From the cell containing the given text, extract its center point as [X, Y] coordinate. 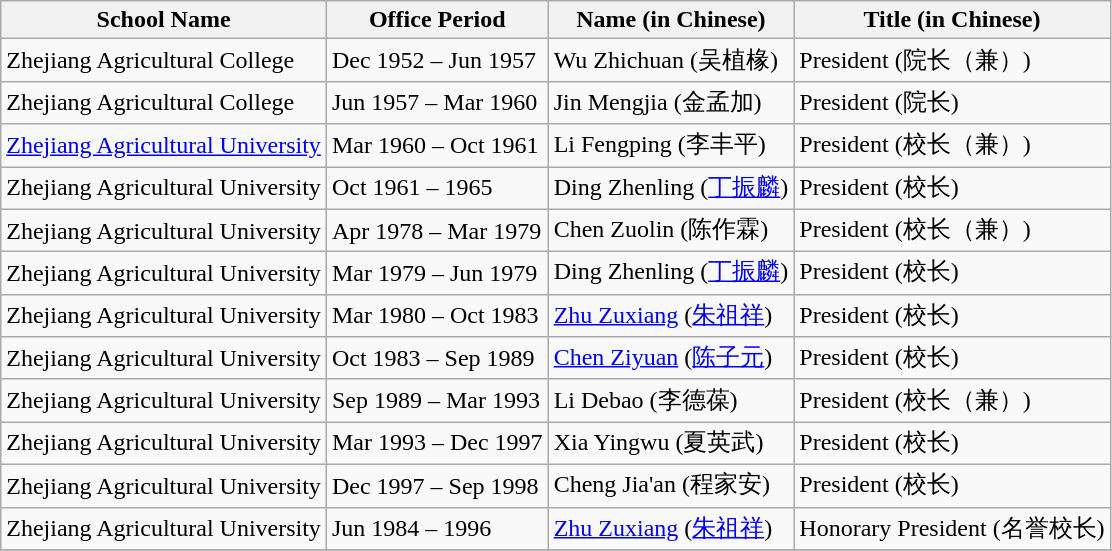
Chen Ziyuan (陈子元) [671, 358]
School Name [164, 20]
Chen Zuolin (陈作霖) [671, 230]
Jun 1957 – Mar 1960 [437, 102]
Oct 1983 – Sep 1989 [437, 358]
Oct 1961 – 1965 [437, 188]
Li Debao (李德葆) [671, 400]
Mar 1960 – Oct 1961 [437, 146]
Honorary President (名誉校长) [952, 528]
Dec 1997 – Sep 1998 [437, 486]
Jin Mengjia (金孟加) [671, 102]
Sep 1989 – Mar 1993 [437, 400]
Jun 1984 – 1996 [437, 528]
Xia Yingwu (夏英武) [671, 444]
Apr 1978 – Mar 1979 [437, 230]
Li Fengping (李丰平) [671, 146]
Mar 1980 – Oct 1983 [437, 316]
President (院长（兼）) [952, 60]
Name (in Chinese) [671, 20]
Wu Zhichuan (吴植椽) [671, 60]
Mar 1993 – Dec 1997 [437, 444]
Cheng Jia'an (程家安) [671, 486]
President (院长) [952, 102]
Title (in Chinese) [952, 20]
Dec 1952 – Jun 1957 [437, 60]
Office Period [437, 20]
Mar 1979 – Jun 1979 [437, 274]
